Scan for the cell matching the given text and deliver its [X, Y] coordinate at center. 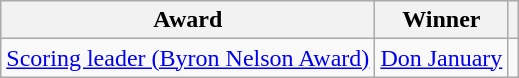
Scoring leader (Byron Nelson Award) [188, 58]
Winner [442, 20]
Don January [442, 58]
Award [188, 20]
